Return the (X, Y) coordinate for the center point of the cell that contains the specified text.  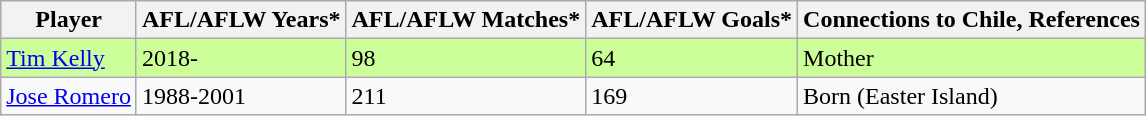
2018- (241, 58)
Tim Kelly (69, 58)
AFL/AFLW Years* (241, 20)
Player (69, 20)
169 (692, 96)
1988-2001 (241, 96)
Mother (972, 58)
Connections to Chile, References (972, 20)
Born (Easter Island) (972, 96)
Jose Romero (69, 96)
98 (466, 58)
AFL/AFLW Goals* (692, 20)
64 (692, 58)
211 (466, 96)
AFL/AFLW Matches* (466, 20)
